From the cell containing the given text, extract its center point as [X, Y] coordinate. 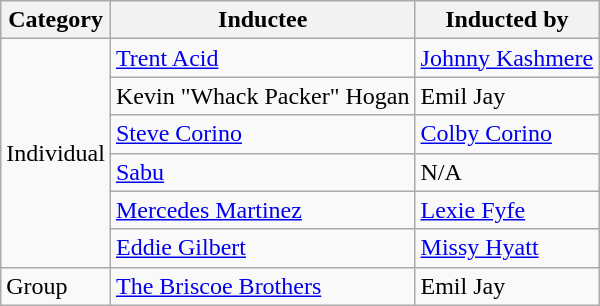
Trent Acid [262, 58]
Missy Hyatt [507, 248]
Steve Corino [262, 134]
Eddie Gilbert [262, 248]
Colby Corino [507, 134]
Group [56, 286]
N/A [507, 172]
Mercedes Martinez [262, 210]
Inducted by [507, 20]
Lexie Fyfe [507, 210]
Sabu [262, 172]
The Briscoe Brothers [262, 286]
Inductee [262, 20]
Johnny Kashmere [507, 58]
Kevin "Whack Packer" Hogan [262, 96]
Individual [56, 153]
Category [56, 20]
